Extract the [x, y] coordinate from the center of the cell holding the provided text.  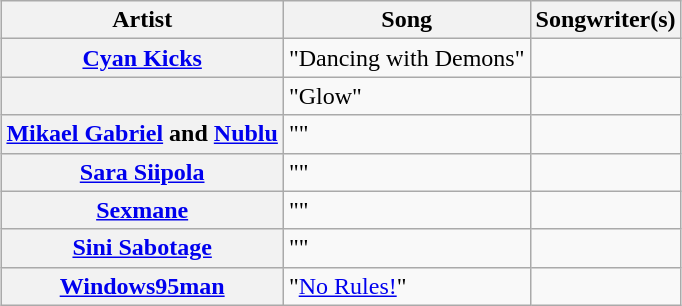
Sara Siipola [142, 172]
Songwriter(s) [606, 20]
Cyan Kicks [142, 58]
"Dancing with Demons" [406, 58]
Windows95man [142, 286]
Sini Sabotage [142, 248]
"Glow" [406, 96]
Mikael Gabriel and Nublu [142, 134]
"No Rules!" [406, 286]
Song [406, 20]
Sexmane [142, 210]
Artist [142, 20]
